Return the [x, y] coordinate for the center point of the cell that contains the specified text.  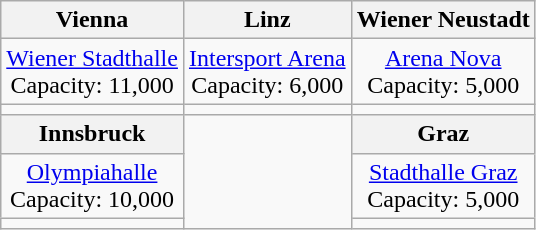
Vienna [92, 20]
Graz [443, 134]
Arena NovaCapacity: 5,000 [443, 72]
Linz [267, 20]
Wiener StadthalleCapacity: 11,000 [92, 72]
Stadthalle GrazCapacity: 5,000 [443, 186]
Intersport ArenaCapacity: 6,000 [267, 72]
OlympiahalleCapacity: 10,000 [92, 186]
Innsbruck [92, 134]
Wiener Neustadt [443, 20]
